Scan for the cell matching the given text and deliver its [X, Y] coordinate at center. 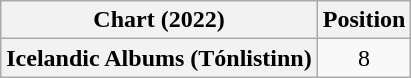
Icelandic Albums (Tónlistinn) [159, 58]
Position [364, 20]
8 [364, 58]
Chart (2022) [159, 20]
